Locate the cell with the specified text and output its [x, y] center coordinate. 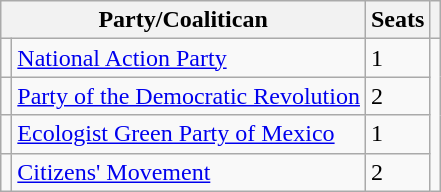
Party/Coalitican [184, 20]
Party of the Democratic Revolution [189, 96]
Seats [397, 20]
Citizens' Movement [189, 172]
Ecologist Green Party of Mexico [189, 134]
National Action Party [189, 58]
